Return the [X, Y] coordinate for the center point of the cell that contains the specified text.  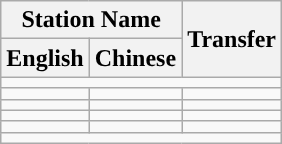
Transfer [232, 39]
Station Name [92, 20]
Chinese [135, 58]
English [45, 58]
